Output the (X, Y) coordinate of the center of the cell containing the given text.  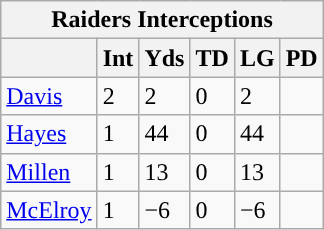
Davis (49, 96)
Raiders Interceptions (162, 20)
LG (257, 58)
McElroy (49, 210)
Hayes (49, 134)
Int (118, 58)
Millen (49, 172)
Yds (164, 58)
PD (302, 58)
TD (212, 58)
